Extract the (x, y) coordinate from the center of the cell holding the provided text.  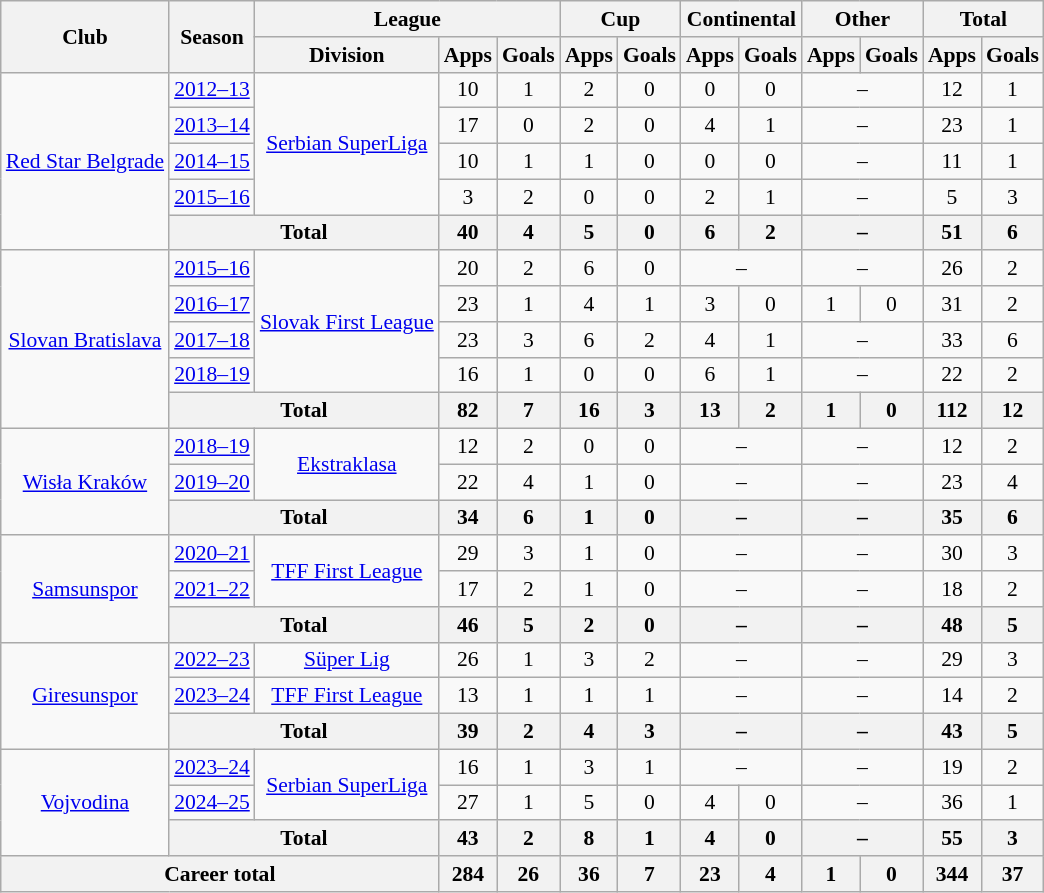
Division (347, 55)
51 (952, 233)
League (408, 19)
2012–13 (212, 90)
35 (952, 518)
Club (85, 36)
2020–21 (212, 554)
2016–17 (212, 304)
30 (952, 554)
112 (952, 411)
82 (468, 411)
Wisła Kraków (85, 482)
Ekstraklasa (347, 464)
2021–22 (212, 589)
20 (468, 269)
2014–15 (212, 162)
Süper Lig (347, 660)
2022–23 (212, 660)
Cup (620, 19)
344 (952, 874)
Career total (220, 874)
2017–18 (212, 340)
Vojvodina (85, 802)
Samsunspor (85, 590)
Other (862, 19)
55 (952, 839)
Slovan Bratislava (85, 340)
33 (952, 340)
284 (468, 874)
48 (952, 625)
34 (468, 518)
40 (468, 233)
Red Star Belgrade (85, 161)
Season (212, 36)
2024–25 (212, 803)
2019–20 (212, 482)
Continental (742, 19)
46 (468, 625)
14 (952, 696)
18 (952, 589)
39 (468, 732)
31 (952, 304)
11 (952, 162)
Slovak First League (347, 322)
2013–14 (212, 126)
19 (952, 767)
Giresunspor (85, 696)
8 (589, 839)
37 (1012, 874)
27 (468, 803)
